Search for the cell housing the specified text and yield its [X, Y] center coordinate. 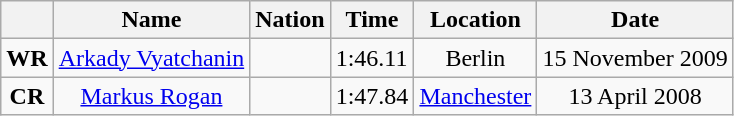
Berlin [476, 58]
13 April 2008 [635, 96]
Manchester [476, 96]
Markus Rogan [152, 96]
Location [476, 20]
CR [27, 96]
1:47.84 [372, 96]
1:46.11 [372, 58]
Date [635, 20]
Arkady Vyatchanin [152, 58]
15 November 2009 [635, 58]
Name [152, 20]
WR [27, 58]
Nation [290, 20]
Time [372, 20]
